Detect which cell encompasses the target text, then output its (x, y) center coordinate. 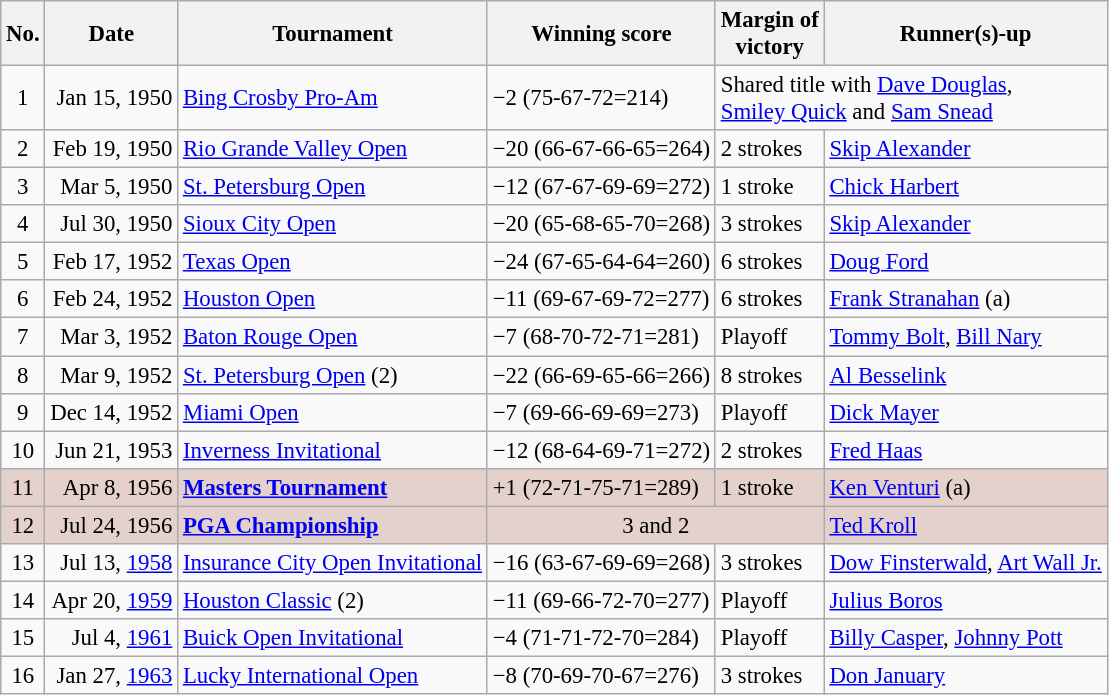
Insurance City Open Invitational (333, 563)
Dec 14, 1952 (112, 412)
−4 (71-71-72-70=284) (601, 638)
+1 (72-71-75-71=289) (601, 487)
Margin ofvictory (770, 34)
−2 (75-67-72=214) (601, 98)
Lucky International Open (333, 675)
Miami Open (333, 412)
−22 (66-69-65-66=266) (601, 375)
4 (23, 224)
−16 (63-67-69-69=268) (601, 563)
3 (23, 187)
Dick Mayer (966, 412)
Shared title with Dave Douglas, Smiley Quick and Sam Snead (911, 98)
−11 (69-67-69-72=277) (601, 299)
14 (23, 600)
Mar 5, 1950 (112, 187)
−24 (67-65-64-64=260) (601, 262)
−20 (66-67-66-65=264) (601, 149)
2 (23, 149)
Tommy Bolt, Bill Nary (966, 337)
Al Besselink (966, 375)
Jun 21, 1953 (112, 450)
Texas Open (333, 262)
St. Petersburg Open (333, 187)
Fred Haas (966, 450)
−12 (67-67-69-69=272) (601, 187)
Julius Boros (966, 600)
Feb 19, 1950 (112, 149)
16 (23, 675)
Billy Casper, Johnny Pott (966, 638)
−20 (65-68-65-70=268) (601, 224)
Jul 24, 1956 (112, 525)
−11 (69-66-72-70=277) (601, 600)
7 (23, 337)
PGA Championship (333, 525)
Feb 17, 1952 (112, 262)
Apr 20, 1959 (112, 600)
Winning score (601, 34)
−8 (70-69-70-67=276) (601, 675)
Bing Crosby Pro-Am (333, 98)
Runner(s)-up (966, 34)
Houston Classic (2) (333, 600)
1 (23, 98)
13 (23, 563)
Masters Tournament (333, 487)
Ken Venturi (a) (966, 487)
Chick Harbert (966, 187)
9 (23, 412)
No. (23, 34)
−12 (68-64-69-71=272) (601, 450)
3 and 2 (656, 525)
Sioux City Open (333, 224)
Apr 8, 1956 (112, 487)
Date (112, 34)
Jul 13, 1958 (112, 563)
Frank Stranahan (a) (966, 299)
Dow Finsterwald, Art Wall Jr. (966, 563)
−7 (68-70-72-71=281) (601, 337)
Jul 4, 1961 (112, 638)
Feb 24, 1952 (112, 299)
−7 (69-66-69-69=273) (601, 412)
Mar 9, 1952 (112, 375)
Jul 30, 1950 (112, 224)
8 (23, 375)
Tournament (333, 34)
11 (23, 487)
Ted Kroll (966, 525)
5 (23, 262)
8 strokes (770, 375)
Houston Open (333, 299)
6 (23, 299)
Baton Rouge Open (333, 337)
15 (23, 638)
Jan 27, 1963 (112, 675)
Inverness Invitational (333, 450)
Jan 15, 1950 (112, 98)
St. Petersburg Open (2) (333, 375)
Rio Grande Valley Open (333, 149)
Doug Ford (966, 262)
10 (23, 450)
12 (23, 525)
Mar 3, 1952 (112, 337)
Don January (966, 675)
Buick Open Invitational (333, 638)
